Provide the [X, Y] coordinate of the cell's center where the given text is located.  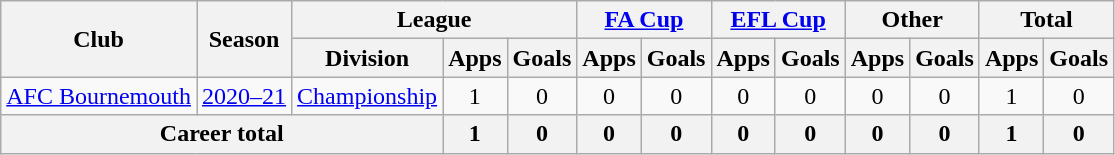
League [434, 20]
Championship [368, 96]
Career total [222, 134]
Total [1046, 20]
Season [244, 39]
Club [99, 39]
AFC Bournemouth [99, 96]
FA Cup [644, 20]
Division [368, 58]
Other [912, 20]
2020–21 [244, 96]
EFL Cup [778, 20]
